Capture the cell that displays the provided text and extract its (x, y) central coordinate. 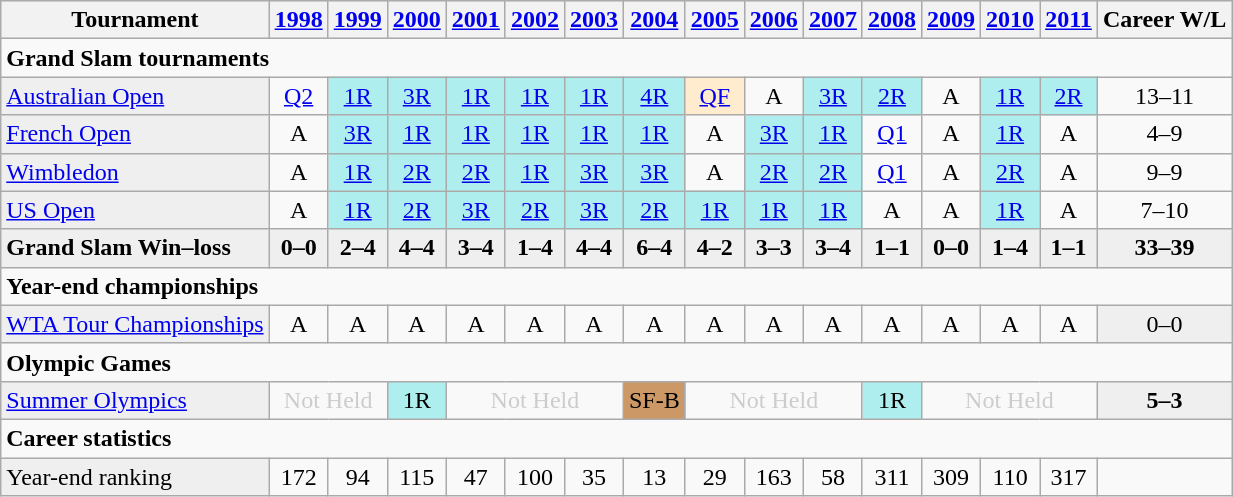
13 (654, 477)
100 (534, 477)
2001 (476, 20)
1999 (358, 20)
SF-B (654, 400)
309 (950, 477)
110 (1010, 477)
Grand Slam Win–loss (135, 248)
US Open (135, 210)
9–9 (1164, 172)
Grand Slam tournaments (616, 58)
2011 (1069, 20)
58 (832, 477)
163 (774, 477)
2000 (416, 20)
2002 (534, 20)
Q2 (298, 96)
Australian Open (135, 96)
Year-end ranking (135, 477)
29 (714, 477)
QF (714, 96)
Wimbledon (135, 172)
2003 (594, 20)
1998 (298, 20)
317 (1069, 477)
2–4 (358, 248)
Tournament (135, 20)
4–2 (714, 248)
2009 (950, 20)
47 (476, 477)
35 (594, 477)
115 (416, 477)
Career W/L (1164, 20)
4–9 (1164, 134)
3–3 (774, 248)
Career statistics (616, 438)
Olympic Games (616, 362)
311 (892, 477)
33–39 (1164, 248)
French Open (135, 134)
2006 (774, 20)
2007 (832, 20)
2004 (654, 20)
4R (654, 96)
WTA Tour Championships (135, 324)
7–10 (1164, 210)
2008 (892, 20)
2005 (714, 20)
6–4 (654, 248)
13–11 (1164, 96)
172 (298, 477)
2010 (1010, 20)
Year-end championships (616, 286)
5–3 (1164, 400)
94 (358, 477)
Summer Olympics (135, 400)
